Return (x, y) of the center of cell containing provided text 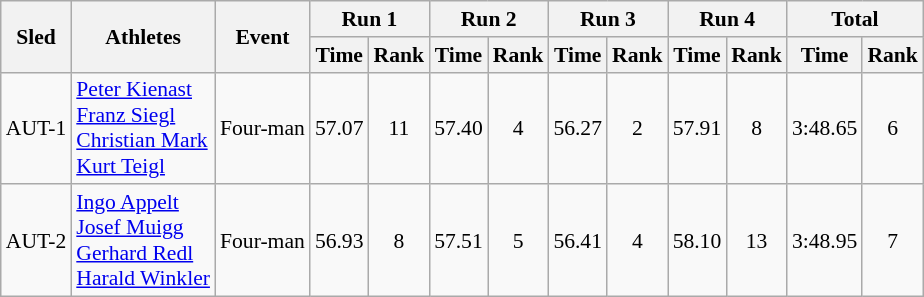
AUT-1 (36, 128)
56.93 (340, 241)
Total (855, 19)
Event (262, 36)
2 (638, 128)
7 (892, 241)
58.10 (698, 241)
Run 2 (488, 19)
57.51 (458, 241)
57.91 (698, 128)
5 (518, 241)
Run 1 (370, 19)
56.27 (578, 128)
Sled (36, 36)
57.07 (340, 128)
13 (756, 241)
6 (892, 128)
AUT-2 (36, 241)
Ingo AppeltJosef MuiggGerhard RedlHarald Winkler (143, 241)
Run 4 (728, 19)
3:48.95 (824, 241)
Peter KienastFranz SieglChristian MarkKurt Teigl (143, 128)
57.40 (458, 128)
56.41 (578, 241)
11 (400, 128)
3:48.65 (824, 128)
Athletes (143, 36)
Run 3 (608, 19)
